Locate the cell with the specified text and output its (x, y) center coordinate. 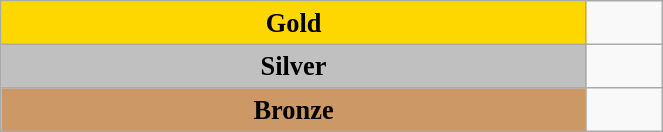
Silver (294, 66)
Gold (294, 22)
Bronze (294, 109)
